Pinpoint the cell where the given text exists, returning its (x, y) midpoint coordinate. 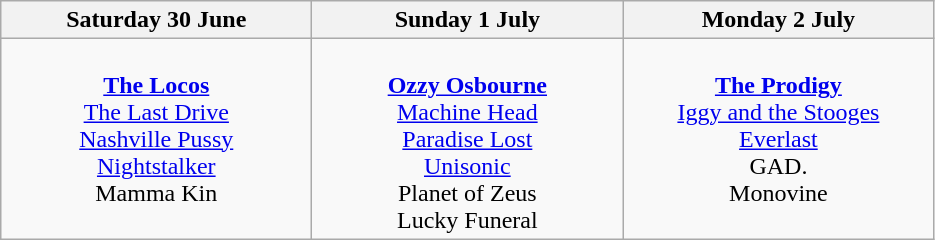
Sunday 1 July (468, 20)
Ozzy Osbourne Machine Head Paradise Lost Unisonic Planet of Zeus Lucky Funeral (468, 139)
The Locos The Last Drive Nashville Pussy Nightstalker Mamma Kin (156, 139)
The Prodigy Iggy and the Stooges Everlast GAD. Monovine (778, 139)
Saturday 30 June (156, 20)
Monday 2 July (778, 20)
